Return [x, y] of the center of cell containing provided text 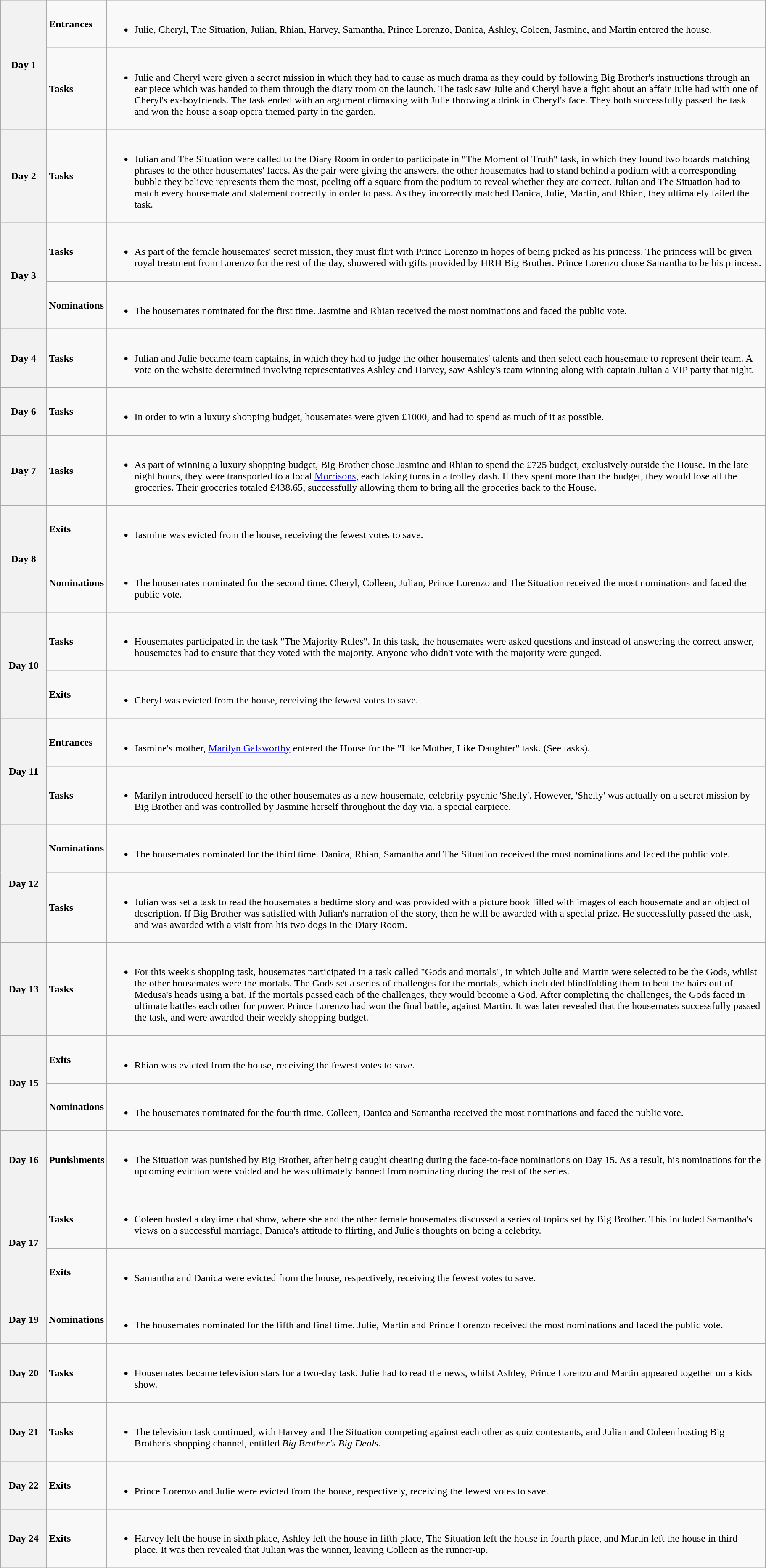
Day 24 [24, 1538]
The housemates nominated for the third time. Danica, Rhian, Samantha and The Situation received the most nominations and faced the public vote. [436, 849]
Day 10 [24, 665]
Day 7 [24, 470]
Day 3 [24, 276]
The housemates nominated for the first time. Jasmine and Rhian received the most nominations and faced the public vote. [436, 305]
Day 17 [24, 1243]
The housemates nominated for the fourth time. Colleen, Danica and Samantha received the most nominations and faced the public vote. [436, 1107]
Day 16 [24, 1160]
Jasmine's mother, Marilyn Galsworthy entered the House for the "Like Mother, Like Daughter" task. (See tasks). [436, 742]
Day 22 [24, 1485]
Day 12 [24, 884]
Samantha and Danica were evicted from the house, respectively, receiving the fewest votes to save. [436, 1272]
The housemates nominated for the fifth and final time. Julie, Martin and Prince Lorenzo received the most nominations and faced the public vote. [436, 1319]
Day 6 [24, 411]
Cheryl was evicted from the house, receiving the fewest votes to save. [436, 695]
Day 15 [24, 1083]
Day 13 [24, 989]
Day 11 [24, 771]
Julie, Cheryl, The Situation, Julian, Rhian, Harvey, Samantha, Prince Lorenzo, Danica, Ashley, Coleen, Jasmine, and Martin entered the house. [436, 24]
Day 8 [24, 558]
Prince Lorenzo and Julie were evicted from the house, respectively, receiving the fewest votes to save. [436, 1485]
Day 2 [24, 176]
Rhian was evicted from the house, receiving the fewest votes to save. [436, 1060]
Day 20 [24, 1373]
In order to win a luxury shopping budget, housemates were given £1000, and had to spend as much of it as possible. [436, 411]
Day 21 [24, 1432]
Day 4 [24, 358]
Punishments [77, 1160]
Day 19 [24, 1319]
Day 1 [24, 65]
Jasmine was evicted from the house, receiving the fewest votes to save. [436, 529]
